Output the (X, Y) coordinate of the center of the cell containing the given text.  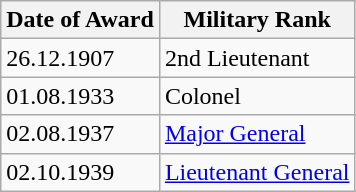
2nd Lieutenant (257, 58)
Lieutenant General (257, 172)
02.08.1937 (80, 134)
26.12.1907 (80, 58)
01.08.1933 (80, 96)
Military Rank (257, 20)
Major General (257, 134)
Colonel (257, 96)
Date of Award (80, 20)
02.10.1939 (80, 172)
